Return (X, Y) of the center of cell containing provided text 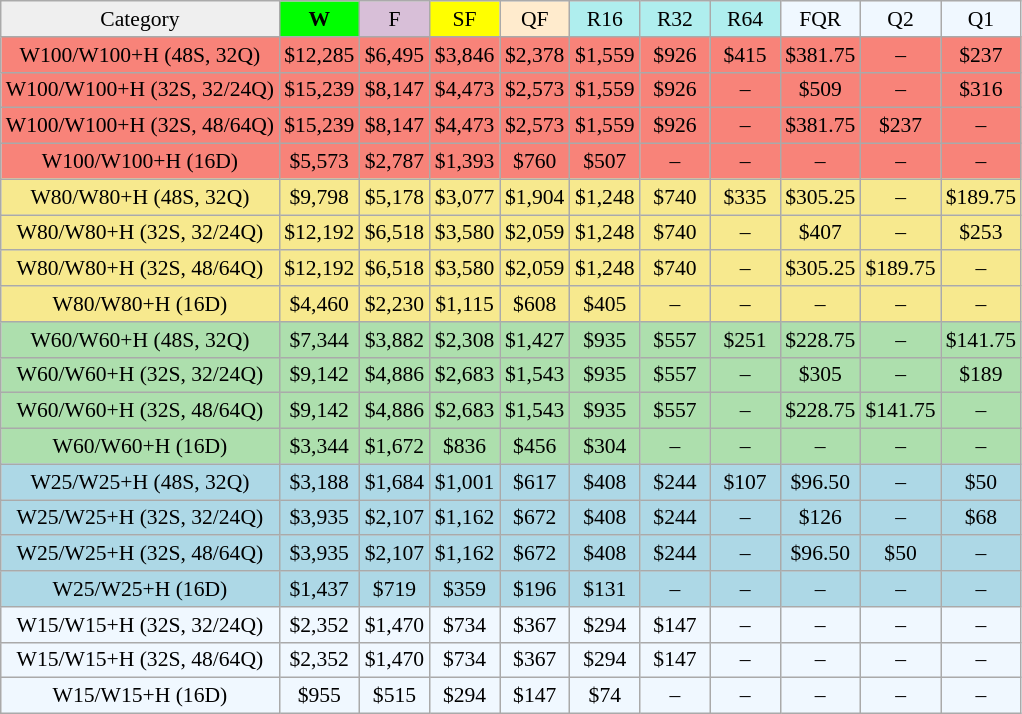
$107 (745, 482)
$304 (605, 447)
$1,393 (464, 162)
$3,882 (394, 340)
Q2 (900, 19)
W15/W15+H (32S, 32/24Q) (140, 625)
W60/W60+H (32S, 48/64Q) (140, 411)
$2,787 (394, 162)
Category (140, 19)
$316 (981, 90)
FQR (820, 19)
$509 (820, 90)
W15/W15+H (32S, 48/64Q) (140, 660)
W80/W80+H (32S, 32/24Q) (140, 233)
$68 (981, 518)
$126 (820, 518)
W100/W100+H (16D) (140, 162)
$760 (535, 162)
$5,178 (394, 197)
$189 (981, 375)
$836 (464, 447)
$955 (319, 696)
$74 (605, 696)
$407 (820, 233)
W80/W80+H (32S, 48/64Q) (140, 269)
$515 (394, 696)
$456 (535, 447)
$3,077 (464, 197)
$5,573 (319, 162)
$2,230 (394, 304)
W100/W100+H (32S, 48/64Q) (140, 126)
$12,285 (319, 55)
$415 (745, 55)
$4,460 (319, 304)
QF (535, 19)
W25/W25+H (16D) (140, 589)
W15/W15+H (16D) (140, 696)
$359 (464, 589)
R16 (605, 19)
W80/W80+H (48S, 32Q) (140, 197)
R64 (745, 19)
$1,427 (535, 340)
$617 (535, 482)
Q1 (981, 19)
$305 (820, 375)
W (319, 19)
$3,846 (464, 55)
$608 (535, 304)
W100/W100+H (32S, 32/24Q) (140, 90)
W80/W80+H (16D) (140, 304)
$1,672 (394, 447)
W60/W60+H (16D) (140, 447)
$9,798 (319, 197)
W25/W25+H (32S, 32/24Q) (140, 518)
$3,188 (319, 482)
W25/W25+H (32S, 48/64Q) (140, 554)
W100/W100+H (48S, 32Q) (140, 55)
$719 (394, 589)
SF (464, 19)
$2,308 (464, 340)
W25/W25+H (48S, 32Q) (140, 482)
$1,684 (394, 482)
W60/W60+H (32S, 32/24Q) (140, 375)
$7,344 (319, 340)
$6,495 (394, 55)
$405 (605, 304)
$1,115 (464, 304)
$507 (605, 162)
$2,378 (535, 55)
$1,001 (464, 482)
$3,344 (319, 447)
$131 (605, 589)
F (394, 19)
$251 (745, 340)
$1,904 (535, 197)
$335 (745, 197)
$196 (535, 589)
W60/W60+H (48S, 32Q) (140, 340)
$1,437 (319, 589)
$253 (981, 233)
R32 (675, 19)
